Locate the cell with the specified text and output its [x, y] center coordinate. 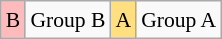
A [123, 20]
Group A [178, 20]
Group B [68, 20]
B [14, 20]
